Pinpoint the cell where the given text exists, returning its (X, Y) midpoint coordinate. 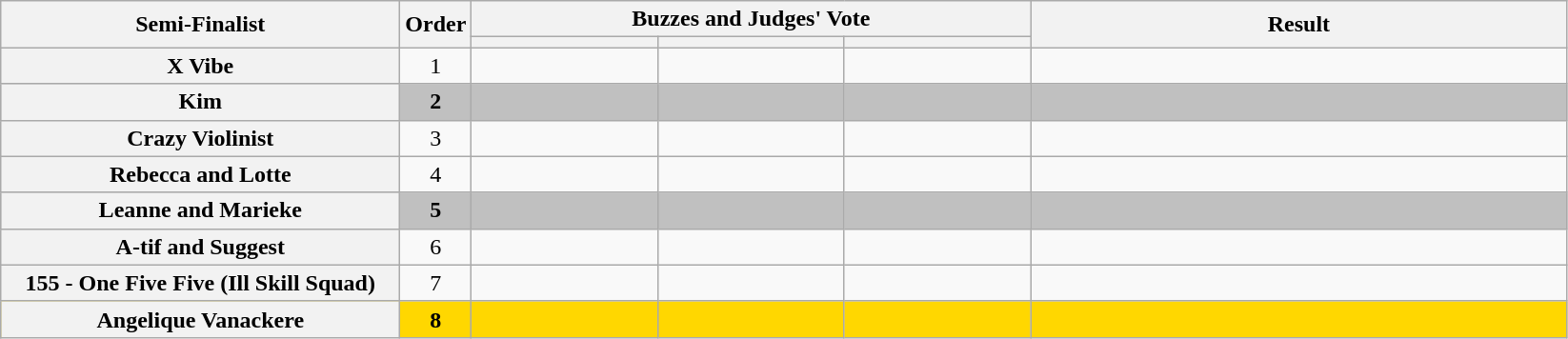
X Vibe (200, 66)
Crazy Violinist (200, 138)
Kim (200, 102)
Result (1299, 25)
Angelique Vanackere (200, 319)
3 (436, 138)
6 (436, 247)
Semi-Finalist (200, 25)
5 (436, 210)
155 - One Five Five (Ill Skill Squad) (200, 283)
2 (436, 102)
A-tif and Suggest (200, 247)
Rebecca and Lotte (200, 174)
7 (436, 283)
8 (436, 319)
Buzzes and Judges' Vote (751, 19)
Leanne and Marieke (200, 210)
1 (436, 66)
Order (436, 25)
4 (436, 174)
